Detect which cell encompasses the target text, then output its [x, y] center coordinate. 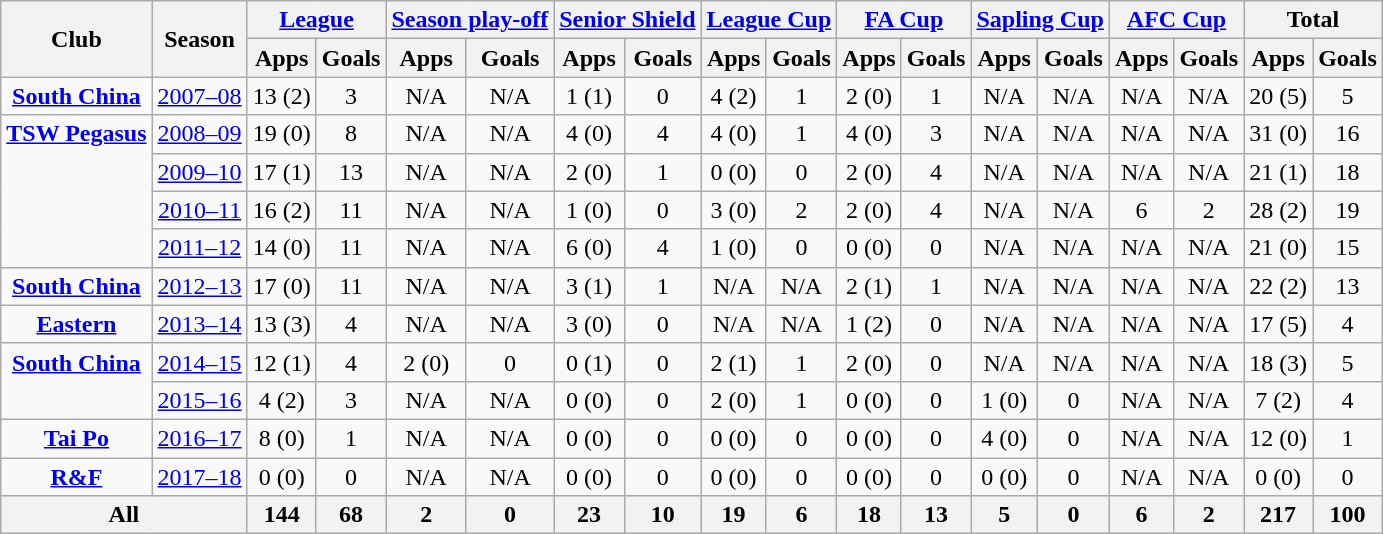
Total [1314, 20]
21 (0) [1278, 248]
League Cup [769, 20]
12 (0) [1278, 438]
217 [1278, 515]
16 (2) [282, 210]
2015–16 [200, 400]
AFC Cup [1176, 20]
Club [76, 39]
2008–09 [200, 134]
R&F [76, 477]
18 (3) [1278, 362]
6 (0) [590, 248]
2010–11 [200, 210]
7 (2) [1278, 400]
Tai Po [76, 438]
21 (1) [1278, 172]
20 (5) [1278, 96]
17 (5) [1278, 324]
2016–17 [200, 438]
144 [282, 515]
Eastern [76, 324]
Season [200, 39]
100 [1348, 515]
28 (2) [1278, 210]
13 (2) [282, 96]
2009–10 [200, 172]
1 (2) [869, 324]
13 (3) [282, 324]
2011–12 [200, 248]
31 (0) [1278, 134]
17 (1) [282, 172]
12 (1) [282, 362]
FA Cup [904, 20]
2007–08 [200, 96]
17 (0) [282, 286]
2017–18 [200, 477]
14 (0) [282, 248]
All [124, 515]
19 (0) [282, 134]
16 [1348, 134]
8 [351, 134]
Sapling Cup [1040, 20]
1 (1) [590, 96]
22 (2) [1278, 286]
League [316, 20]
Senior Shield [628, 20]
68 [351, 515]
0 (1) [590, 362]
15 [1348, 248]
TSW Pegasus [76, 191]
2012–13 [200, 286]
8 (0) [282, 438]
2013–14 [200, 324]
2014–15 [200, 362]
Season play-off [470, 20]
10 [662, 515]
23 [590, 515]
3 (1) [590, 286]
